Output the (X, Y) coordinate of the center of the cell containing the given text.  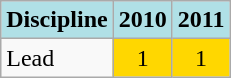
2011 (201, 20)
2010 (142, 20)
Lead (57, 58)
Discipline (57, 20)
